Scan for the cell matching the given text and deliver its (X, Y) coordinate at center. 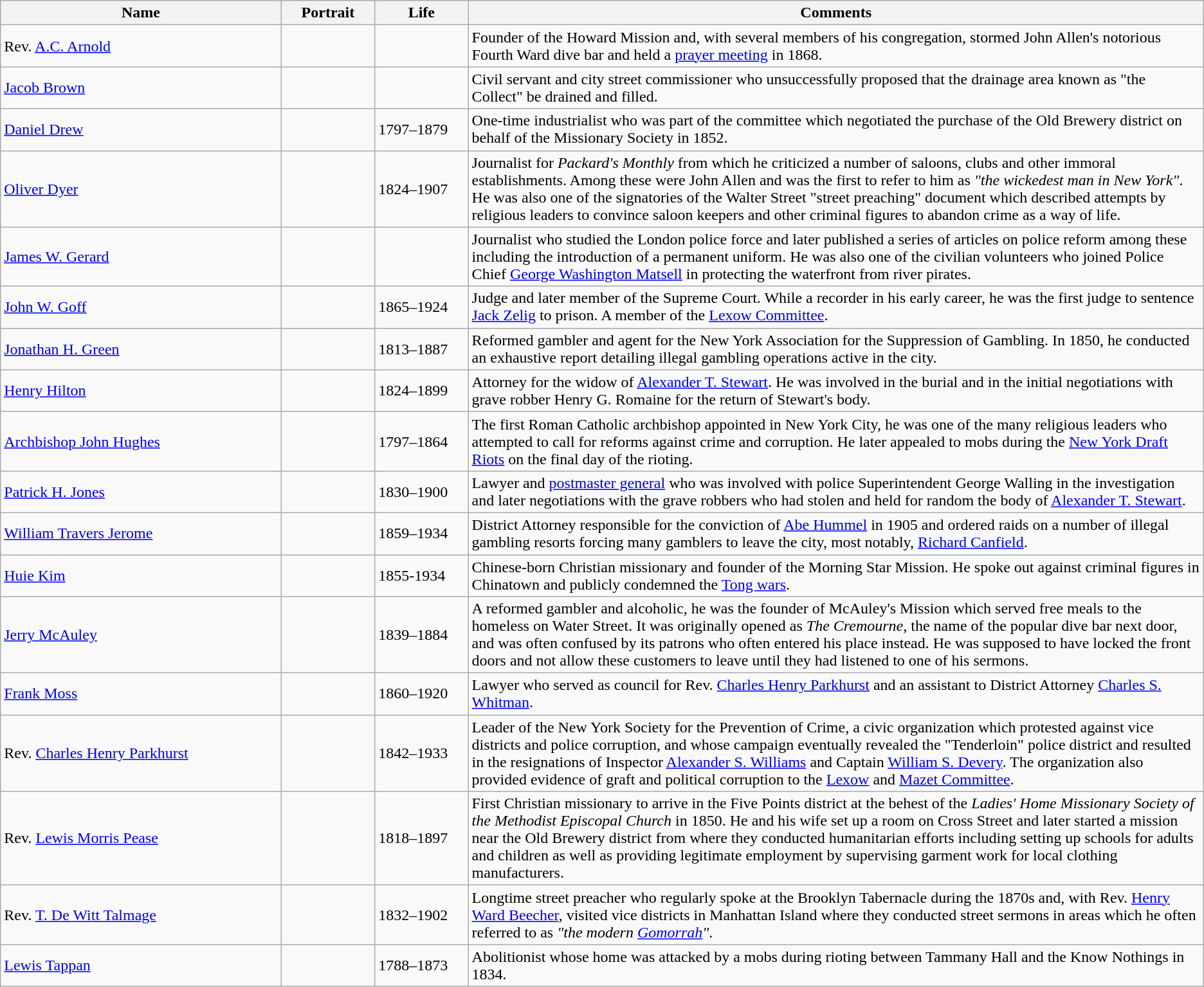
Huie Kim (141, 575)
1818–1897 (422, 838)
Oliver Dyer (141, 189)
1855-1934 (422, 575)
1813–1887 (422, 349)
Jacob Brown (141, 87)
Name (141, 13)
Civil servant and city street commissioner who unsuccessfully proposed that the drainage area known as "the Collect" be drained and filled. (836, 87)
James W. Gerard (141, 257)
Lawyer who served as council for Rev. Charles Henry Parkhurst and an assistant to District Attorney Charles S. Whitman. (836, 694)
1860–1920 (422, 694)
1824–1899 (422, 391)
1859–1934 (422, 534)
1824–1907 (422, 189)
Abolitionist whose home was attacked by a mobs during rioting between Tammany Hall and the Know Nothings in 1834. (836, 966)
Rev. T. De Witt Talmage (141, 915)
Daniel Drew (141, 130)
Patrick H. Jones (141, 491)
Portrait (328, 13)
1797–1864 (422, 441)
1832–1902 (422, 915)
Lewis Tappan (141, 966)
Jerry McAuley (141, 635)
William Travers Jerome (141, 534)
John W. Goff (141, 307)
Rev. Lewis Morris Pease (141, 838)
Rev. Charles Henry Parkhurst (141, 754)
Archbishop John Hughes (141, 441)
Henry Hilton (141, 391)
Frank Moss (141, 694)
Rev. A.C. Arnold (141, 46)
Life (422, 13)
1797–1879 (422, 130)
1830–1900 (422, 491)
Comments (836, 13)
1865–1924 (422, 307)
1788–1873 (422, 966)
1839–1884 (422, 635)
1842–1933 (422, 754)
Jonathan H. Green (141, 349)
